Capture the cell that displays the provided text and extract its [X, Y] central coordinate. 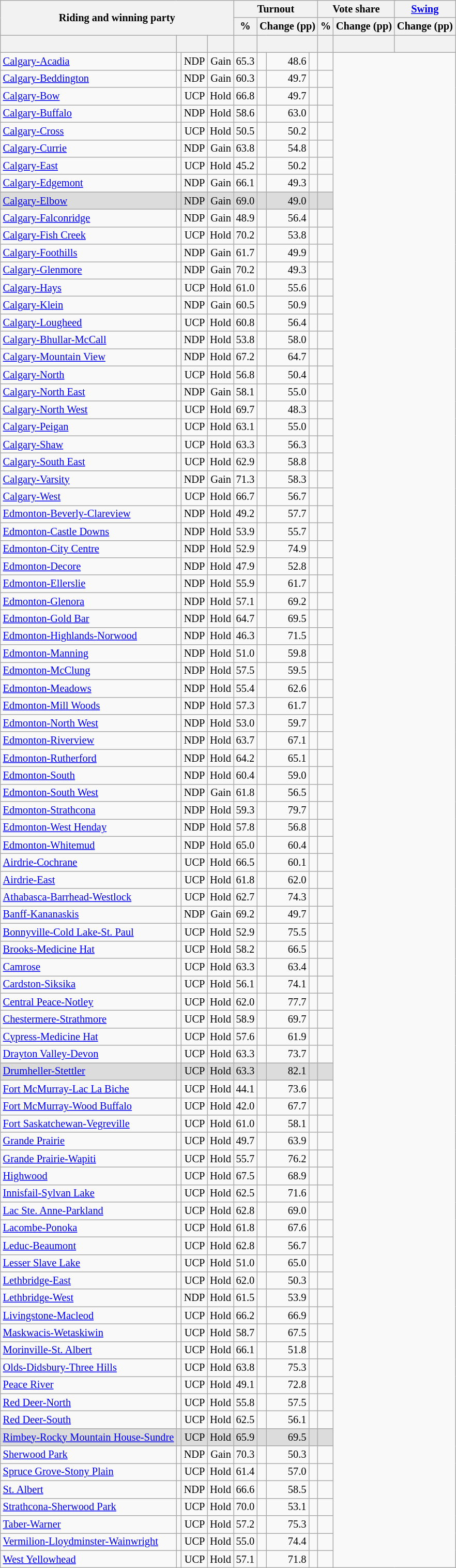
Calgary-Varsity [88, 479]
Sherwood Park [88, 1455]
59.3 [245, 810]
Edmonton-City Centre [88, 549]
Calgary-Hays [88, 288]
Calgary-Beddington [88, 79]
Calgary-North West [88, 409]
Calgary-Mountain View [88, 357]
Calgary-West [88, 497]
77.7 [287, 1002]
Calgary-Bhullar-McCall [88, 340]
74.1 [287, 984]
55.8 [245, 1402]
Red Deer-South [88, 1419]
Camrose [88, 967]
Edmonton-Rutherford [88, 758]
82.1 [287, 1071]
Calgary-Shaw [88, 445]
55.9 [245, 584]
60.5 [245, 305]
Fort Saskatchewan-Vegreville [88, 1123]
Fort McMurray-Wood Buffalo [88, 1106]
67.1 [287, 741]
58.6 [245, 113]
59.7 [287, 723]
59.8 [287, 654]
63.4 [287, 967]
Calgary-Glenmore [88, 270]
63.0 [287, 113]
53.0 [245, 723]
71.8 [287, 1559]
Cypress-Medicine Hat [88, 1037]
57.0 [287, 1472]
Swing [425, 9]
50.9 [287, 305]
Calgary-Fish Creek [88, 235]
75.5 [287, 932]
66.9 [287, 1315]
57.7 [287, 514]
64.2 [245, 758]
Rimbey-Rocky Mountain House-Sundre [88, 1437]
Edmonton-Castle Downs [88, 531]
Calgary-North [88, 375]
71.6 [287, 1193]
Calgary-South East [88, 462]
62.7 [245, 897]
60.8 [245, 322]
70.3 [245, 1455]
Vote share [356, 9]
46.3 [245, 636]
Cardston-Siksika [88, 984]
50.4 [287, 375]
Calgary-Acadia [88, 61]
Calgary-Klein [88, 305]
66.6 [245, 1489]
79.7 [287, 810]
Edmonton-McClung [88, 671]
61.5 [245, 1298]
Drumheller-Stettler [88, 1071]
62.9 [245, 462]
59.0 [287, 775]
Leduc-Beaumont [88, 1246]
Lacombe-Ponoka [88, 1228]
73.7 [287, 1054]
68.9 [287, 1176]
Innisfail-Sylvan Lake [88, 1193]
76.2 [287, 1159]
Chestermere-Strathmore [88, 1019]
Calgary-Currie [88, 149]
58.7 [245, 1333]
56.5 [287, 793]
57.8 [245, 827]
44.1 [245, 1089]
Calgary-Bow [88, 96]
Edmonton-Ellerslie [88, 584]
61.4 [245, 1472]
Edmonton-Whitemud [88, 845]
Grande Prairie-Wapiti [88, 1159]
59.5 [287, 671]
73.6 [287, 1089]
Strathcona-Sherwood Park [88, 1507]
Bonnyville-Cold Lake-St. Paul [88, 932]
Peace River [88, 1385]
58.5 [287, 1489]
Calgary-Elbow [88, 201]
Highwood [88, 1176]
55.4 [245, 688]
58.8 [287, 462]
66.7 [245, 497]
63.7 [245, 741]
50.5 [245, 131]
Calgary-Cross [88, 131]
Edmonton-Manning [88, 654]
Airdrie-East [88, 880]
Lesser Slave Lake [88, 1263]
Spruce Grove-Stony Plain [88, 1472]
51.8 [287, 1350]
Edmonton-Gold Bar [88, 618]
49.0 [287, 201]
56.3 [287, 445]
Calgary-Lougheed [88, 322]
Olds-Didsbury-Three Hills [88, 1368]
60.1 [287, 863]
48.6 [287, 61]
Calgary-North East [88, 392]
42.0 [245, 1106]
58.0 [287, 340]
72.8 [287, 1385]
49.2 [245, 514]
74.9 [287, 549]
Calgary-Foothills [88, 253]
58.2 [245, 950]
Fort McMurray-Lac La Biche [88, 1089]
45.2 [245, 166]
Edmonton-Glenora [88, 601]
Edmonton-Meadows [88, 688]
Lethbridge-East [88, 1280]
Vermilion-Lloydminster-Wainwright [88, 1542]
62.6 [287, 688]
Maskwacis-Wetaskiwin [88, 1333]
74.3 [287, 897]
71.3 [245, 479]
Calgary-East [88, 166]
58.9 [245, 1019]
67.6 [287, 1228]
Edmonton-Strathcona [88, 810]
Calgary-Buffalo [88, 113]
52.8 [287, 566]
Turnout [276, 9]
67.2 [245, 357]
Edmonton-Beverly-Clareview [88, 514]
54.8 [287, 149]
Calgary-Falconridge [88, 218]
West Yellowhead [88, 1559]
Taber-Warner [88, 1524]
48.9 [245, 218]
Edmonton-Mill Woods [88, 706]
Grande Prairie [88, 1141]
55.6 [287, 288]
Drayton Valley-Devon [88, 1054]
Banff-Kananaskis [88, 914]
Lac Ste. Anne-Parkland [88, 1211]
Edmonton-South West [88, 793]
47.9 [245, 566]
Edmonton-Riverview [88, 741]
71.5 [287, 636]
Edmonton-Highlands-Norwood [88, 636]
Brooks-Medicine Hat [88, 950]
67.7 [287, 1106]
Red Deer-North [88, 1402]
Edmonton-West Henday [88, 827]
58.3 [287, 479]
Calgary-Edgemont [88, 183]
Lethbridge-West [88, 1298]
Edmonton-South [88, 775]
66.8 [245, 96]
61.9 [287, 1037]
Central Peace-Notley [88, 1002]
65.3 [245, 61]
57.2 [245, 1524]
48.3 [287, 409]
Athabasca-Barrhead-Westlock [88, 897]
63.1 [245, 427]
57.3 [245, 706]
65.9 [245, 1437]
Edmonton-Decore [88, 566]
57.6 [245, 1037]
Morinville-St. Albert [88, 1350]
65.1 [287, 758]
74.4 [287, 1542]
Riding and winning party [117, 18]
49.1 [245, 1385]
Calgary-Peigan [88, 427]
49.9 [287, 253]
St. Albert [88, 1489]
Livingstone-Macleod [88, 1315]
Edmonton-North West [88, 723]
66.2 [245, 1315]
53.1 [287, 1507]
70.0 [245, 1507]
60.3 [245, 79]
Airdrie-Cochrane [88, 863]
63.9 [287, 1141]
